From the cell containing the given text, extract its center point as (X, Y) coordinate. 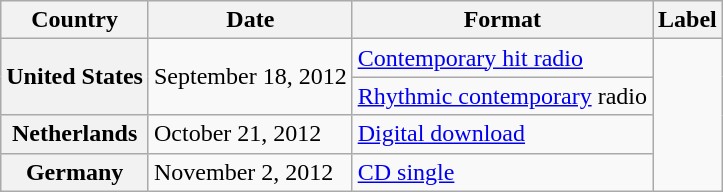
Germany (75, 172)
September 18, 2012 (250, 77)
October 21, 2012 (250, 134)
November 2, 2012 (250, 172)
Rhythmic contemporary radio (502, 96)
United States (75, 77)
CD single (502, 172)
Contemporary hit radio (502, 58)
Netherlands (75, 134)
Format (502, 20)
Digital download (502, 134)
Date (250, 20)
Country (75, 20)
Label (687, 20)
